Provide the (X, Y) coordinate of the cell's center where the given text is located.  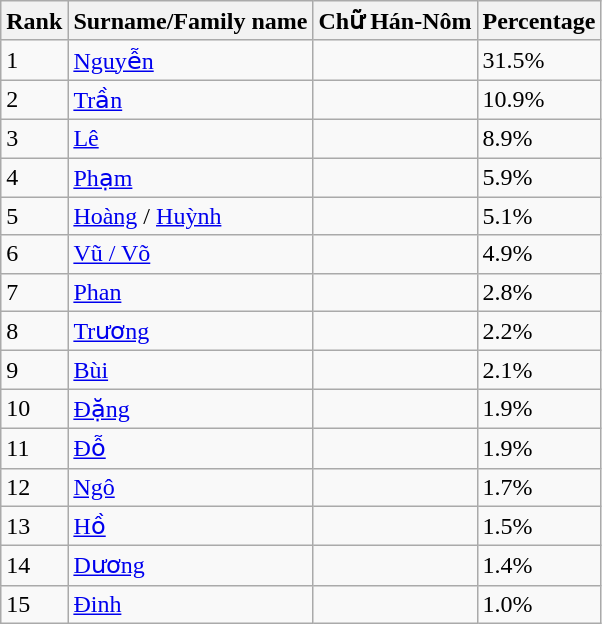
2.8% (539, 292)
6 (34, 254)
8.9% (539, 138)
3 (34, 138)
Trần (190, 100)
2 (34, 100)
Hồ (190, 526)
Percentage (539, 21)
1.0% (539, 604)
13 (34, 526)
15 (34, 604)
12 (34, 487)
Lê (190, 138)
1 (34, 60)
Phan (190, 292)
Đỗ (190, 448)
4 (34, 178)
5 (34, 216)
10 (34, 409)
11 (34, 448)
4.9% (539, 254)
2.1% (539, 370)
Phạm (190, 178)
1.4% (539, 566)
Surname/Family name (190, 21)
14 (34, 566)
Vũ / Võ (190, 254)
1.5% (539, 526)
Hoàng / Huỳnh (190, 216)
Chữ Hán-Nôm (395, 21)
Dương (190, 566)
Đặng (190, 409)
9 (34, 370)
Ngô (190, 487)
Bùi (190, 370)
8 (34, 331)
1.7% (539, 487)
2.2% (539, 331)
Nguyễn (190, 60)
7 (34, 292)
Rank (34, 21)
5.9% (539, 178)
10.9% (539, 100)
5.1% (539, 216)
Đinh (190, 604)
31.5% (539, 60)
Trương (190, 331)
